Pinpoint the cell where the given text exists, returning its [X, Y] midpoint coordinate. 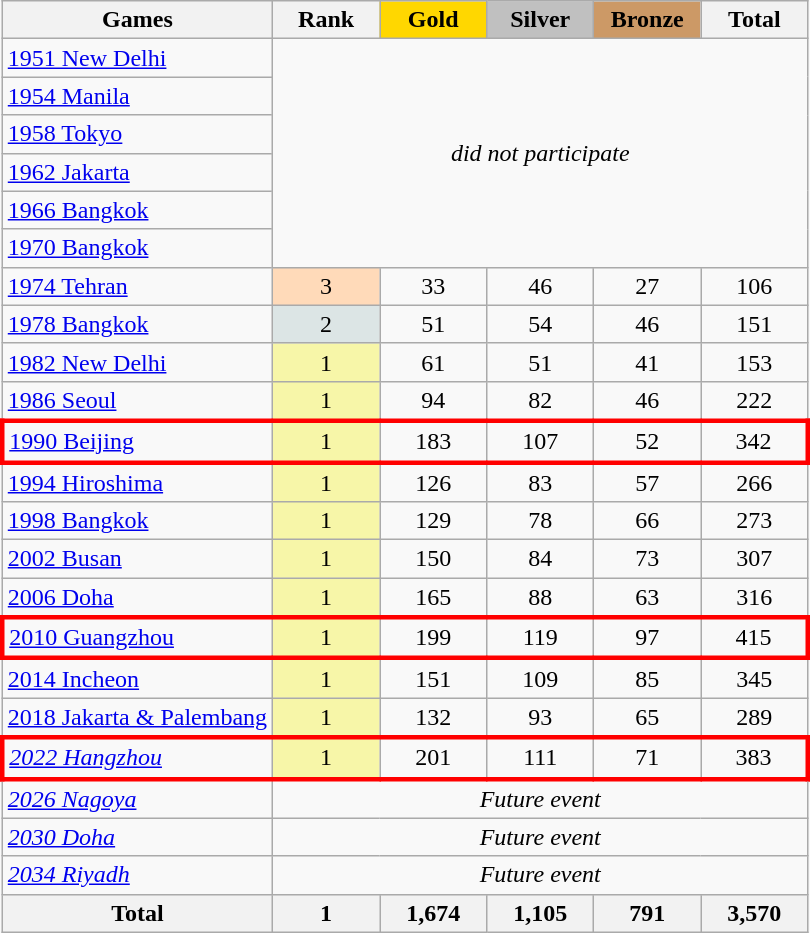
27 [648, 286]
54 [540, 324]
1958 Tokyo [137, 134]
273 [754, 521]
3 [326, 286]
1,674 [434, 913]
199 [434, 638]
316 [754, 598]
61 [434, 362]
3,570 [754, 913]
345 [754, 678]
1982 New Delhi [137, 362]
Bronze [648, 20]
791 [648, 913]
183 [434, 442]
Games [137, 20]
415 [754, 638]
1974 Tehran [137, 286]
342 [754, 442]
1,105 [540, 913]
2010 Guangzhou [137, 638]
2018 Jakarta & Palembang [137, 718]
1951 New Delhi [137, 58]
2014 Incheon [137, 678]
78 [540, 521]
1966 Bangkok [137, 210]
did not participate [540, 153]
93 [540, 718]
52 [648, 442]
1994 Hiroshima [137, 482]
307 [754, 559]
1986 Seoul [137, 401]
65 [648, 718]
82 [540, 401]
Silver [540, 20]
Gold [434, 20]
Rank [326, 20]
33 [434, 286]
2006 Doha [137, 598]
83 [540, 482]
1962 Jakarta [137, 172]
2034 Riyadh [137, 875]
2002 Busan [137, 559]
2 [326, 324]
57 [648, 482]
71 [648, 758]
266 [754, 482]
1970 Bangkok [137, 248]
1954 Manila [137, 96]
129 [434, 521]
41 [648, 362]
1978 Bangkok [137, 324]
126 [434, 482]
2030 Doha [137, 837]
111 [540, 758]
201 [434, 758]
106 [754, 286]
153 [754, 362]
2026 Nagoya [137, 798]
289 [754, 718]
73 [648, 559]
66 [648, 521]
222 [754, 401]
2022 Hangzhou [137, 758]
132 [434, 718]
88 [540, 598]
165 [434, 598]
109 [540, 678]
107 [540, 442]
119 [540, 638]
84 [540, 559]
150 [434, 559]
94 [434, 401]
383 [754, 758]
1990 Beijing [137, 442]
1998 Bangkok [137, 521]
85 [648, 678]
97 [648, 638]
63 [648, 598]
